Capture the cell that displays the provided text and extract its [X, Y] central coordinate. 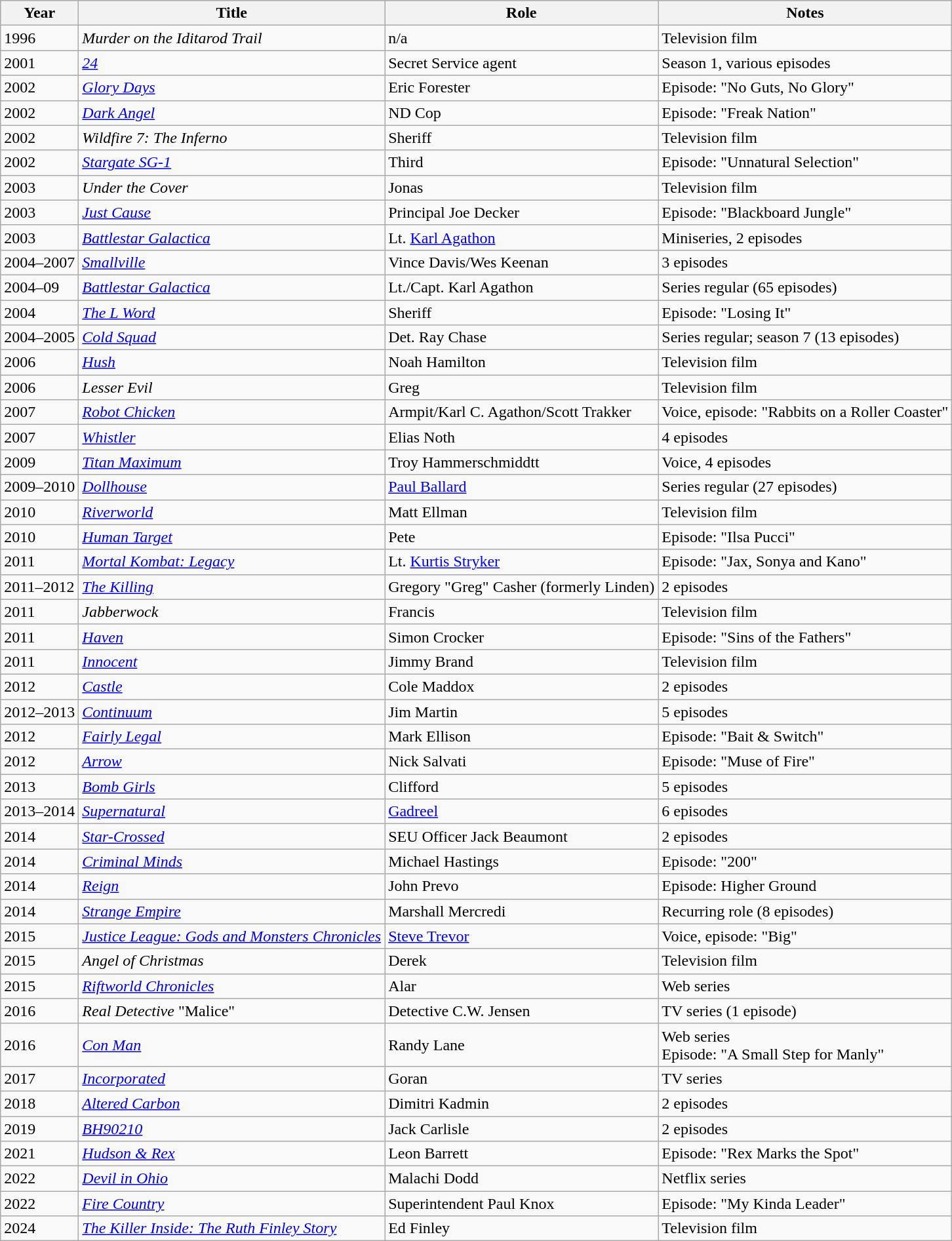
2001 [39, 63]
Voice, 4 episodes [805, 462]
1996 [39, 38]
Dollhouse [232, 487]
Real Detective "Malice" [232, 1011]
2004–2007 [39, 262]
Episode: "Rex Marks the Spot" [805, 1154]
Haven [232, 637]
Troy Hammerschmiddtt [522, 462]
Principal Joe Decker [522, 212]
Armpit/Karl C. Agathon/Scott Trakker [522, 412]
2017 [39, 1078]
3 episodes [805, 262]
Miniseries, 2 episodes [805, 237]
2011–2012 [39, 587]
Episode: "Muse of Fire" [805, 762]
Jimmy Brand [522, 661]
Castle [232, 686]
Reign [232, 886]
Lt. Karl Agathon [522, 237]
2021 [39, 1154]
Criminal Minds [232, 861]
Goran [522, 1078]
Bomb Girls [232, 787]
Nick Salvati [522, 762]
Jabberwock [232, 612]
Smallville [232, 262]
Role [522, 13]
2012–2013 [39, 711]
Con Man [232, 1045]
Murder on the Iditarod Trail [232, 38]
Hush [232, 363]
2019 [39, 1128]
Innocent [232, 661]
Recurring role (8 episodes) [805, 911]
Episode: "Unnatural Selection" [805, 163]
Angel of Christmas [232, 961]
Episode: "Sins of the Fathers" [805, 637]
Greg [522, 387]
Paul Ballard [522, 487]
Netflix series [805, 1179]
Derek [522, 961]
Matt Ellman [522, 512]
The Killing [232, 587]
2013 [39, 787]
TV series [805, 1078]
Francis [522, 612]
TV series (1 episode) [805, 1011]
Stargate SG-1 [232, 163]
Notes [805, 13]
John Prevo [522, 886]
2009–2010 [39, 487]
Eric Forester [522, 88]
Episode: "Freak Nation" [805, 113]
Continuum [232, 711]
Web series [805, 986]
Supernatural [232, 812]
Marshall Mercredi [522, 911]
Third [522, 163]
Episode: "Blackboard Jungle" [805, 212]
Human Target [232, 537]
Riverworld [232, 512]
The Killer Inside: The Ruth Finley Story [232, 1229]
Title [232, 13]
Steve Trevor [522, 936]
Episode: "No Guts, No Glory" [805, 88]
Episode: "200" [805, 861]
Superintendent Paul Knox [522, 1204]
6 episodes [805, 812]
Episode: "Bait & Switch" [805, 737]
Robot Chicken [232, 412]
Episode: "Ilsa Pucci" [805, 537]
Detective C.W. Jensen [522, 1011]
24 [232, 63]
Mortal Kombat: Legacy [232, 562]
Episode: "Losing It" [805, 313]
Titan Maximum [232, 462]
2024 [39, 1229]
Simon Crocker [522, 637]
2013–2014 [39, 812]
ND Cop [522, 113]
Under the Cover [232, 187]
Elias Noth [522, 437]
Series regular; season 7 (13 episodes) [805, 338]
Star-Crossed [232, 837]
Mark Ellison [522, 737]
Riftworld Chronicles [232, 986]
Series regular (27 episodes) [805, 487]
Secret Service agent [522, 63]
Hudson & Rex [232, 1154]
Noah Hamilton [522, 363]
Clifford [522, 787]
n/a [522, 38]
Randy Lane [522, 1045]
Alar [522, 986]
Wildfire 7: The Inferno [232, 138]
Vince Davis/Wes Keenan [522, 262]
Gadreel [522, 812]
Lt. Kurtis Stryker [522, 562]
Year [39, 13]
Det. Ray Chase [522, 338]
Ed Finley [522, 1229]
Pete [522, 537]
Series regular (65 episodes) [805, 287]
Dimitri Kadmin [522, 1103]
Leon Barrett [522, 1154]
Web seriesEpisode: "A Small Step for Manly" [805, 1045]
Episode: "My Kinda Leader" [805, 1204]
Just Cause [232, 212]
Cold Squad [232, 338]
Michael Hastings [522, 861]
Jonas [522, 187]
Strange Empire [232, 911]
Dark Angel [232, 113]
Voice, episode: "Big" [805, 936]
4 episodes [805, 437]
SEU Officer Jack Beaumont [522, 837]
Malachi Dodd [522, 1179]
Jack Carlisle [522, 1128]
Lt./Capt. Karl Agathon [522, 287]
Gregory "Greg" Casher (formerly Linden) [522, 587]
2018 [39, 1103]
2009 [39, 462]
Fairly Legal [232, 737]
BH90210 [232, 1128]
Fire Country [232, 1204]
Arrow [232, 762]
2004–09 [39, 287]
Episode: "Jax, Sonya and Kano" [805, 562]
The L Word [232, 313]
Altered Carbon [232, 1103]
Cole Maddox [522, 686]
2004–2005 [39, 338]
Glory Days [232, 88]
Whistler [232, 437]
Voice, episode: "Rabbits on a Roller Coaster" [805, 412]
Incorporated [232, 1078]
Devil in Ohio [232, 1179]
Lesser Evil [232, 387]
Season 1, various episodes [805, 63]
Jim Martin [522, 711]
2004 [39, 313]
Justice League: Gods and Monsters Chronicles [232, 936]
Episode: Higher Ground [805, 886]
